Extract the (X, Y) coordinate from the center of the cell holding the provided text.  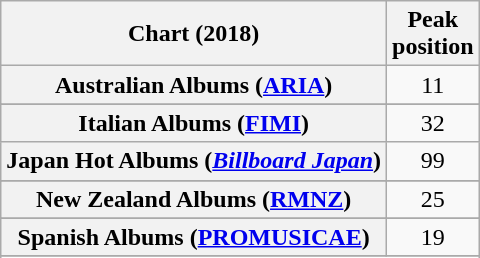
Italian Albums (FIMI) (194, 123)
Chart (2018) (194, 34)
New Zealand Albums (RMNZ) (194, 199)
32 (433, 123)
Australian Albums (ARIA) (194, 85)
11 (433, 85)
19 (433, 237)
Japan Hot Albums (Billboard Japan) (194, 161)
Spanish Albums (PROMUSICAE) (194, 237)
25 (433, 199)
Peak position (433, 34)
99 (433, 161)
